Pinpoint the cell where the given text exists, returning its [x, y] midpoint coordinate. 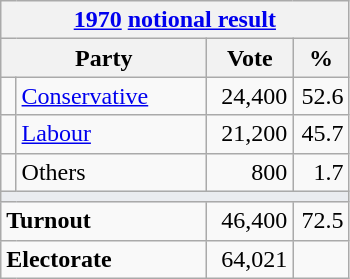
800 [250, 172]
Turnout [104, 221]
Vote [250, 58]
24,400 [250, 96]
Electorate [104, 259]
Party [104, 58]
64,021 [250, 259]
72.5 [321, 221]
1.7 [321, 172]
52.6 [321, 96]
1970 notional result [175, 20]
Conservative [112, 96]
45.7 [321, 134]
Labour [112, 134]
Others [112, 172]
21,200 [250, 134]
% [321, 58]
46,400 [250, 221]
